Search for the cell housing the specified text and yield its (x, y) center coordinate. 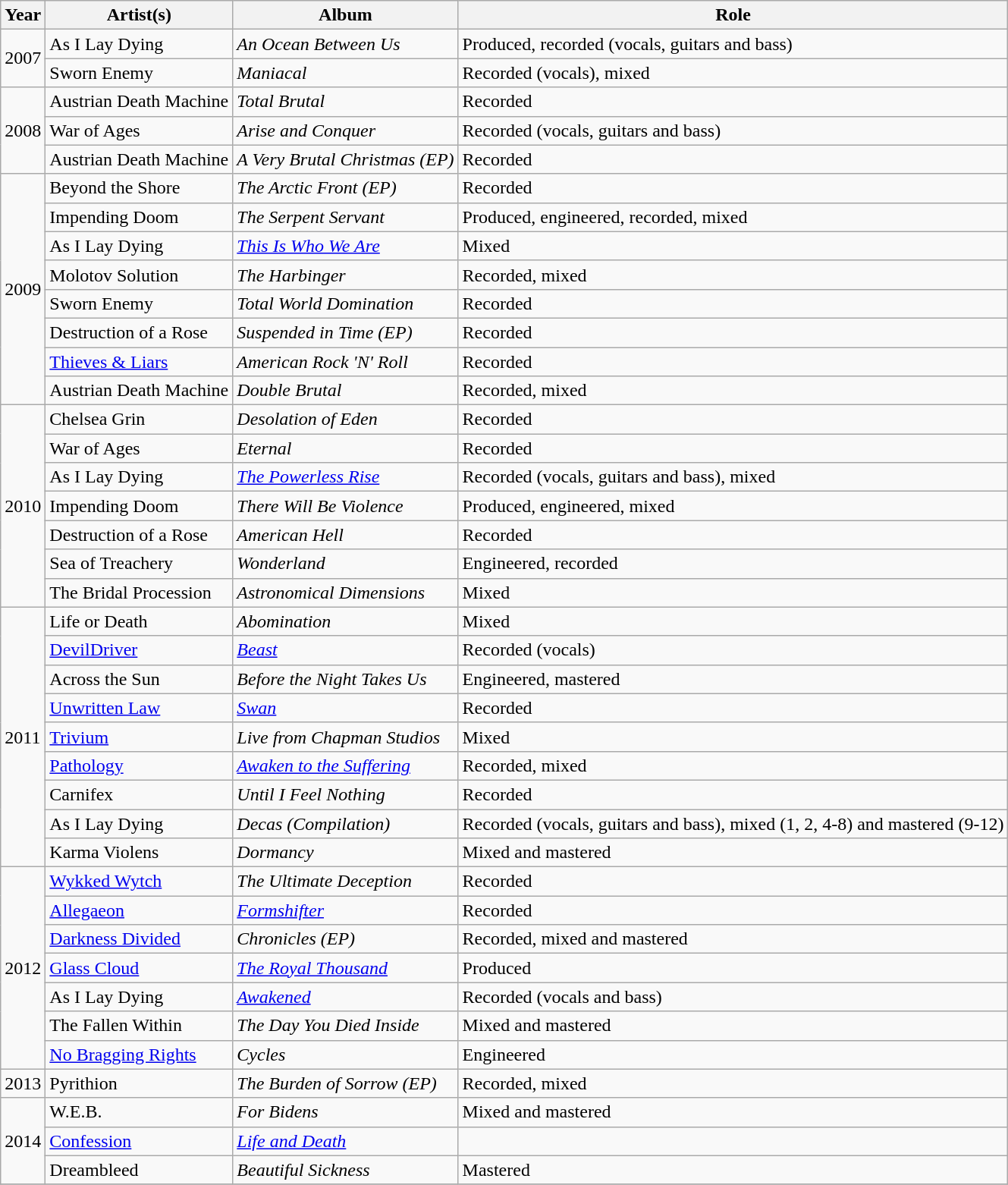
Produced, recorded (vocals, guitars and bass) (733, 44)
Recorded (vocals, guitars and bass), mixed (733, 477)
Confession (140, 1141)
Produced (733, 968)
The Bridal Procession (140, 592)
Across the Sun (140, 679)
American Rock 'N' Roll (346, 362)
Pyrithion (140, 1083)
Cycles (346, 1055)
2008 (23, 130)
The Ultimate Deception (346, 882)
Recorded (vocals), mixed (733, 73)
W.E.B. (140, 1112)
Year (23, 15)
Astronomical Dimensions (346, 592)
Produced, engineered, mixed (733, 506)
No Bragging Rights (140, 1055)
The Burden of Sorrow (EP) (346, 1083)
Awaken to the Suffering (346, 765)
Recorded (vocals, guitars and bass), mixed (1, 2, 4-8) and mastered (9-12) (733, 823)
DevilDriver (140, 650)
Thieves & Liars (140, 362)
Recorded, mixed and mastered (733, 939)
Abomination (346, 621)
Formshifter (346, 910)
2010 (23, 506)
2012 (23, 968)
Until I Feel Nothing (346, 794)
For Bidens (346, 1112)
The Fallen Within (140, 1026)
2009 (23, 289)
Dreambleed (140, 1170)
Double Brutal (346, 391)
Pathology (140, 765)
Beyond the Shore (140, 188)
Recorded (vocals and bass) (733, 997)
Arise and Conquer (346, 130)
Dormancy (346, 853)
Glass Cloud (140, 968)
American Hell (346, 535)
Trivium (140, 737)
There Will Be Violence (346, 506)
2007 (23, 58)
Chronicles (EP) (346, 939)
The Royal Thousand (346, 968)
Awakened (346, 997)
This Is Who We Are (346, 246)
The Powerless Rise (346, 477)
2013 (23, 1083)
Carnifex (140, 794)
Engineered, recorded (733, 564)
Decas (Compilation) (346, 823)
The Serpent Servant (346, 217)
Karma Violens (140, 853)
Produced, engineered, recorded, mixed (733, 217)
Sea of Treachery (140, 564)
Live from Chapman Studios (346, 737)
Suspended in Time (EP) (346, 332)
Allegaeon (140, 910)
Engineered (733, 1055)
Desolation of Eden (346, 420)
Darkness Divided (140, 939)
Beast (346, 650)
The Harbinger (346, 275)
Wykked Wytch (140, 882)
2011 (23, 737)
Molotov Solution (140, 275)
Role (733, 15)
Engineered, mastered (733, 679)
Before the Night Takes Us (346, 679)
Chelsea Grin (140, 420)
Wonderland (346, 564)
Unwritten Law (140, 708)
Life or Death (140, 621)
Recorded (vocals, guitars and bass) (733, 130)
2014 (23, 1141)
Life and Death (346, 1141)
Total Brutal (346, 102)
Maniacal (346, 73)
Swan (346, 708)
Mastered (733, 1170)
Album (346, 15)
Artist(s) (140, 15)
Recorded (vocals) (733, 650)
A Very Brutal Christmas (EP) (346, 159)
Eternal (346, 448)
Beautiful Sickness (346, 1170)
An Ocean Between Us (346, 44)
The Arctic Front (EP) (346, 188)
Total World Domination (346, 303)
The Day You Died Inside (346, 1026)
